For the text-containing cell, return its midpoint in [X, Y] coordinate format. 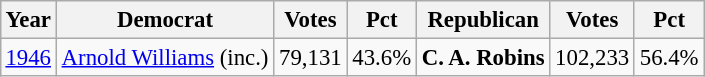
Democrat [164, 20]
Arnold Williams (inc.) [164, 57]
1946 [28, 57]
102,233 [592, 57]
Republican [482, 20]
Year [28, 20]
79,131 [310, 57]
C. A. Robins [482, 57]
56.4% [668, 57]
43.6% [382, 57]
